Scan for the cell matching the given text and deliver its [x, y] coordinate at center. 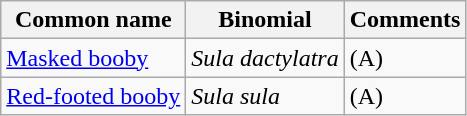
Sula sula [265, 96]
Comments [405, 20]
Masked booby [94, 58]
Sula dactylatra [265, 58]
Binomial [265, 20]
Red-footed booby [94, 96]
Common name [94, 20]
